Determine the [x, y] coordinate at the center of the cell enclosing the given text.  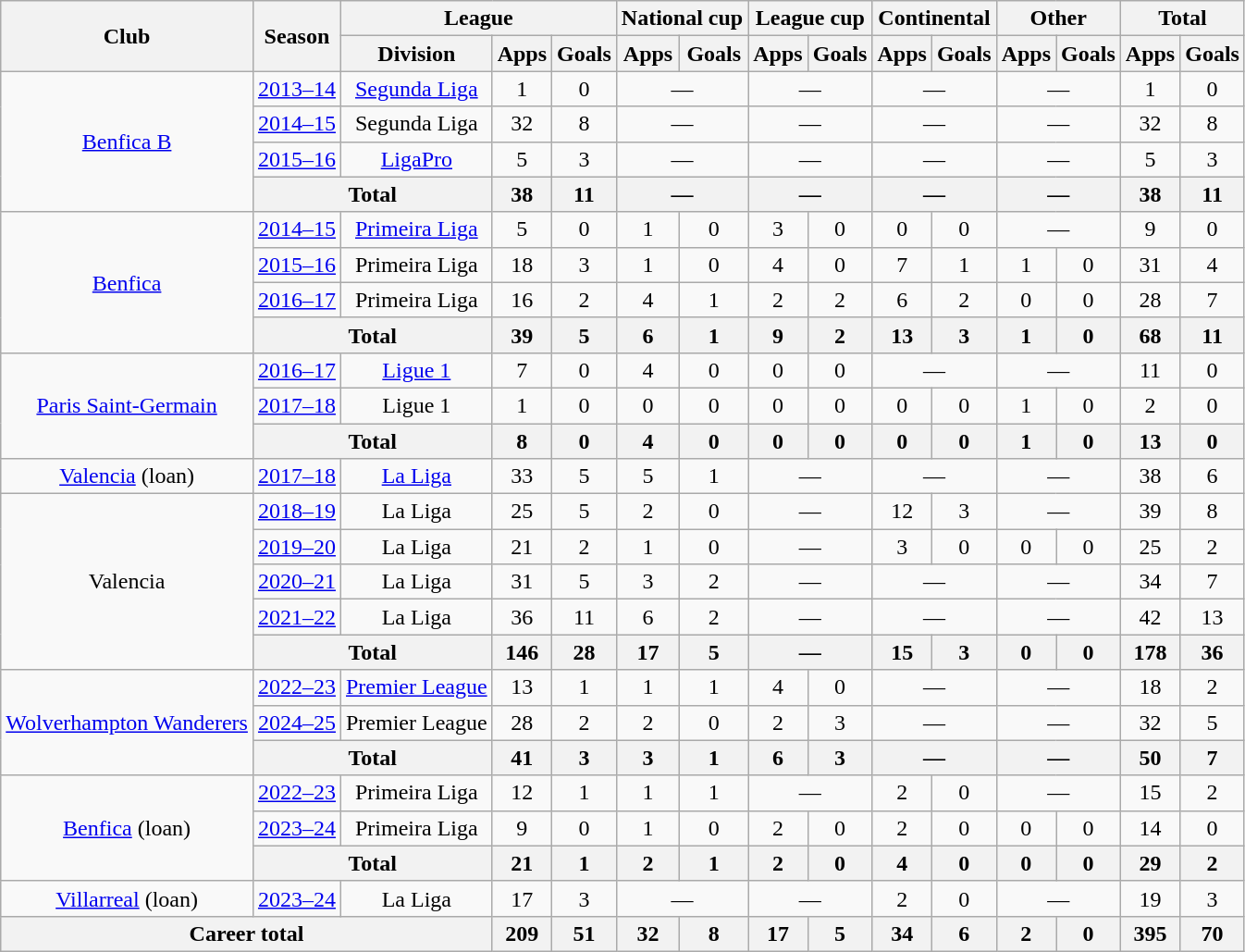
2018–19 [296, 512]
50 [1150, 758]
70 [1213, 933]
41 [522, 758]
395 [1150, 933]
19 [1150, 898]
51 [585, 933]
Continental [934, 19]
2019–20 [296, 547]
Benfica B [128, 142]
Season [296, 36]
Club [128, 36]
LigaPro [416, 159]
League [478, 19]
League cup [810, 19]
Wolverhampton Wanderers [128, 723]
16 [522, 300]
Division [416, 54]
178 [1150, 652]
Valencia (loan) [128, 476]
68 [1150, 335]
2020–21 [296, 582]
Villarreal (loan) [128, 898]
2021–22 [296, 617]
Career total [246, 933]
14 [1150, 828]
42 [1150, 617]
Benfica [128, 282]
Valencia [128, 582]
Paris Saint-Germain [128, 405]
33 [522, 476]
Other [1058, 19]
National cup [682, 19]
29 [1150, 863]
2024–25 [296, 723]
209 [522, 933]
146 [522, 652]
Benfica (loan) [128, 828]
2013–14 [296, 89]
